From the cell containing the given text, extract its center point as (x, y) coordinate. 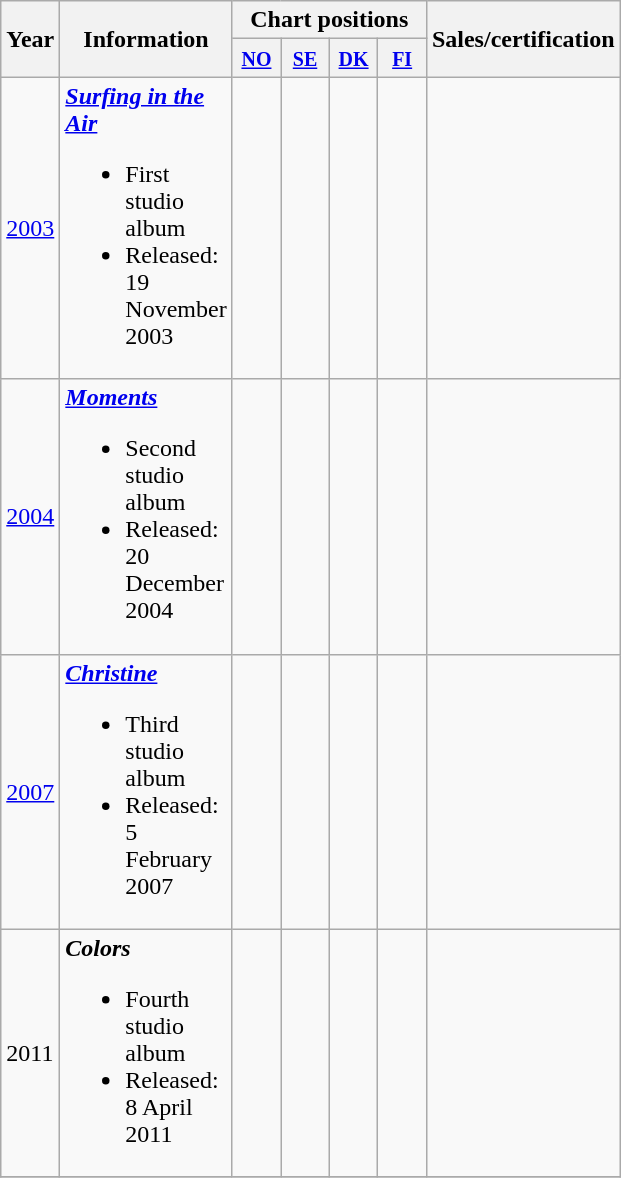
2011 (30, 1053)
Surfing in the AirFirst studio albumReleased: 19 November 2003 (146, 228)
NO (256, 58)
2003 (30, 228)
2004 (30, 516)
MomentsSecond studio albumReleased: 20 December 2004 (146, 516)
Chart positions (329, 20)
2007 (30, 792)
Sales/certification (523, 39)
DK (354, 58)
Year (30, 39)
SE (306, 58)
ChristineThird studio albumReleased: 5 February 2007 (146, 792)
Information (146, 39)
FI (402, 58)
ColorsFourth studio albumReleased: 8 April 2011 (146, 1053)
